Detect which cell encompasses the target text, then output its (x, y) center coordinate. 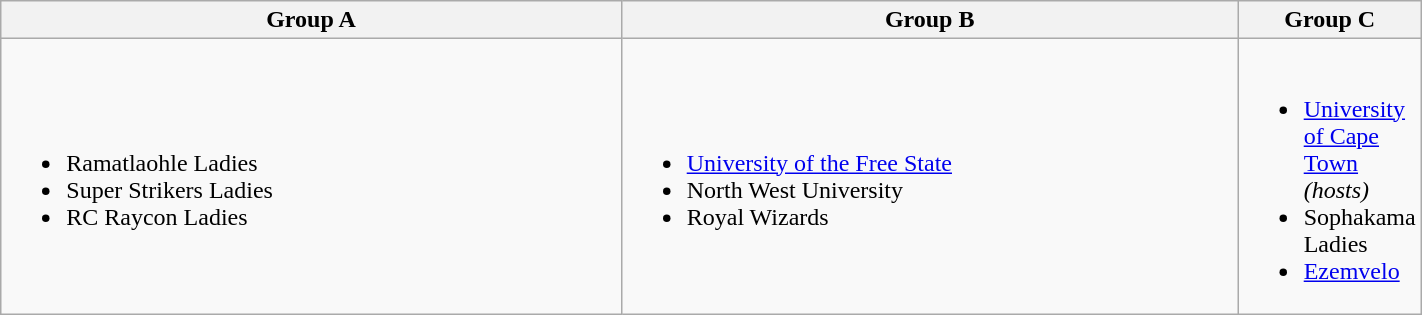
Group B (930, 20)
University of the Free StateNorth West UniversityRoyal Wizards (930, 176)
University of Cape Town (hosts)Sophakama LadiesEzemvelo (1330, 176)
Ramatlaohle LadiesSuper Strikers LadiesRC Raycon Ladies (311, 176)
Group A (311, 20)
Group C (1330, 20)
